Output the (x, y) coordinate of the center of the cell containing the given text.  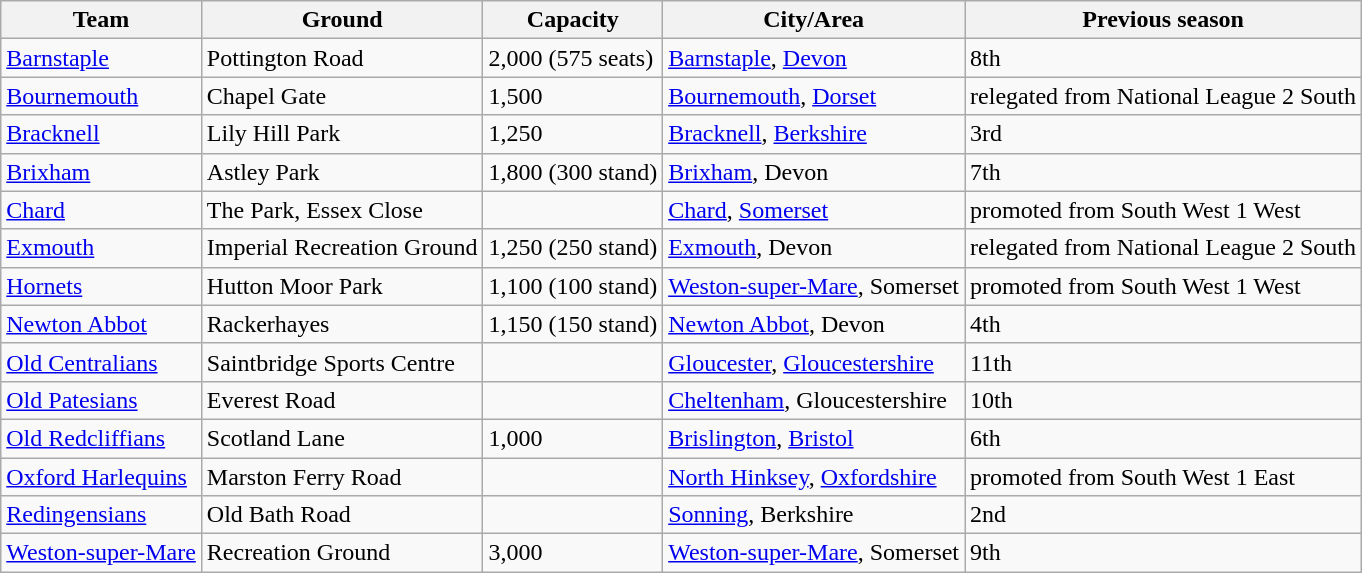
Bracknell (102, 134)
Weston-super-Mare (102, 553)
2nd (1164, 515)
Sonning, Berkshire (814, 515)
Scotland Lane (342, 438)
Everest Road (342, 400)
The Park, Essex Close (342, 210)
Bracknell, Berkshire (814, 134)
1,100 (100 stand) (573, 286)
Chard, Somerset (814, 210)
3,000 (573, 553)
3rd (1164, 134)
Ground (342, 20)
1,250 (250 stand) (573, 248)
Chard (102, 210)
1,500 (573, 96)
6th (1164, 438)
Hutton Moor Park (342, 286)
Saintbridge Sports Centre (342, 362)
Exmouth (102, 248)
Hornets (102, 286)
Barnstaple, Devon (814, 58)
City/Area (814, 20)
Brixham, Devon (814, 172)
Pottington Road (342, 58)
Old Centralians (102, 362)
promoted from South West 1 East (1164, 477)
Old Redcliffians (102, 438)
Newton Abbot, Devon (814, 324)
4th (1164, 324)
9th (1164, 553)
1,250 (573, 134)
Team (102, 20)
Gloucester, Gloucestershire (814, 362)
11th (1164, 362)
7th (1164, 172)
Rackerhayes (342, 324)
Capacity (573, 20)
8th (1164, 58)
Lily Hill Park (342, 134)
North Hinksey, Oxfordshire (814, 477)
Old Patesians (102, 400)
1,000 (573, 438)
Exmouth, Devon (814, 248)
Astley Park (342, 172)
Newton Abbot (102, 324)
Cheltenham, Gloucestershire (814, 400)
1,150 (150 stand) (573, 324)
Barnstaple (102, 58)
Brislington, Bristol (814, 438)
10th (1164, 400)
Imperial Recreation Ground (342, 248)
Oxford Harlequins (102, 477)
Chapel Gate (342, 96)
1,800 (300 stand) (573, 172)
2,000 (575 seats) (573, 58)
Previous season (1164, 20)
Redingensians (102, 515)
Marston Ferry Road (342, 477)
Bournemouth (102, 96)
Old Bath Road (342, 515)
Bournemouth, Dorset (814, 96)
Recreation Ground (342, 553)
Brixham (102, 172)
